Capture the cell that displays the provided text and extract its [X, Y] central coordinate. 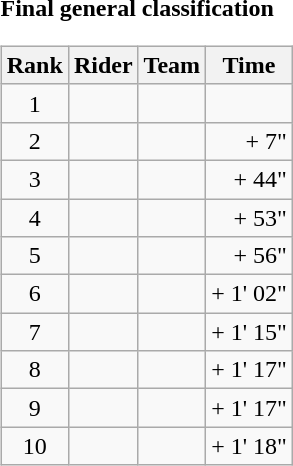
Team [172, 65]
9 [34, 408]
7 [34, 332]
1 [34, 103]
+ 56" [250, 256]
10 [34, 446]
Rider [103, 65]
Time [250, 65]
4 [34, 217]
3 [34, 179]
6 [34, 294]
2 [34, 141]
+ 1' 18" [250, 446]
+ 44" [250, 179]
+ 7" [250, 141]
Rank [34, 65]
+ 1' 02" [250, 294]
8 [34, 370]
+ 1' 15" [250, 332]
+ 53" [250, 217]
5 [34, 256]
